Detect which cell encompasses the target text, then output its [X, Y] center coordinate. 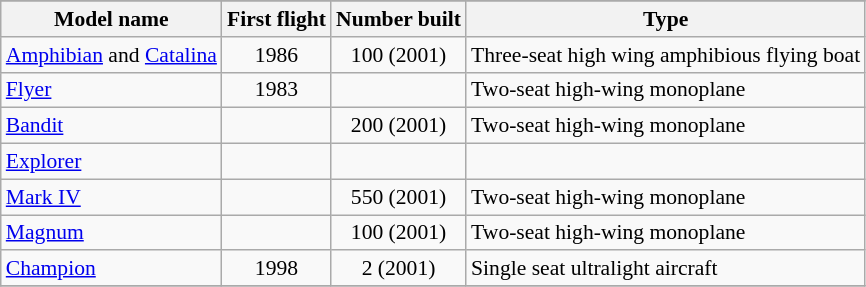
Bandit [112, 126]
1998 [276, 269]
Flyer [112, 90]
Three-seat high wing amphibious flying boat [666, 55]
Model name [112, 19]
1983 [276, 90]
Mark IV [112, 197]
Type [666, 19]
1986 [276, 55]
550 (2001) [398, 197]
Single seat ultralight aircraft [666, 269]
First flight [276, 19]
Champion [112, 269]
Explorer [112, 162]
Amphibian and Catalina [112, 55]
200 (2001) [398, 126]
Magnum [112, 233]
Number built [398, 19]
2 (2001) [398, 269]
